Return (X, Y) of the center of cell containing provided text 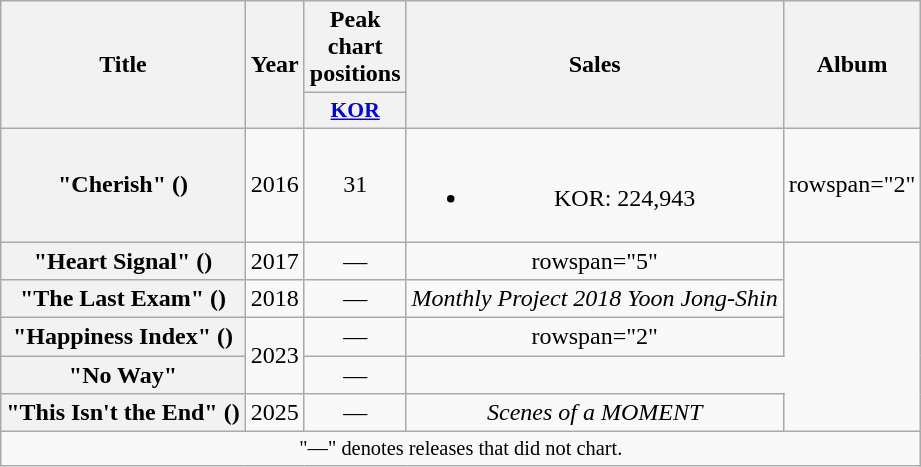
"—" denotes releases that did not chart. (461, 449)
rowspan="5" (594, 261)
Album (852, 65)
2017 (274, 261)
"Cherish" () (123, 184)
Year (274, 65)
"Happiness Index" () (123, 337)
2016 (274, 184)
"No Way" (123, 375)
Sales (594, 65)
Scenes of a MOMENT (594, 413)
"Heart Signal" () (123, 261)
KOR (355, 111)
KOR: 224,943 (594, 184)
31 (355, 184)
"The Last Exam" () (123, 299)
Title (123, 65)
"This Isn't the End" () (123, 413)
Monthly Project 2018 Yoon Jong-Shin (594, 299)
2023 (274, 356)
2025 (274, 413)
2018 (274, 299)
Peak chart positions (355, 47)
